Determine the [X, Y] coordinate at the center of the cell enclosing the given text.  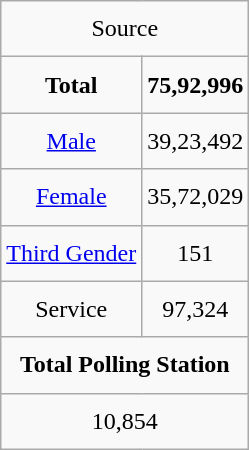
151 [196, 253]
Total [72, 85]
10,854 [125, 421]
Male [72, 141]
Source [125, 29]
97,324 [196, 309]
75,92,996 [196, 85]
Third Gender [72, 253]
Female [72, 197]
Total Polling Station [125, 365]
35,72,029 [196, 197]
Service [72, 309]
39,23,492 [196, 141]
